Search for the cell housing the specified text and yield its (X, Y) center coordinate. 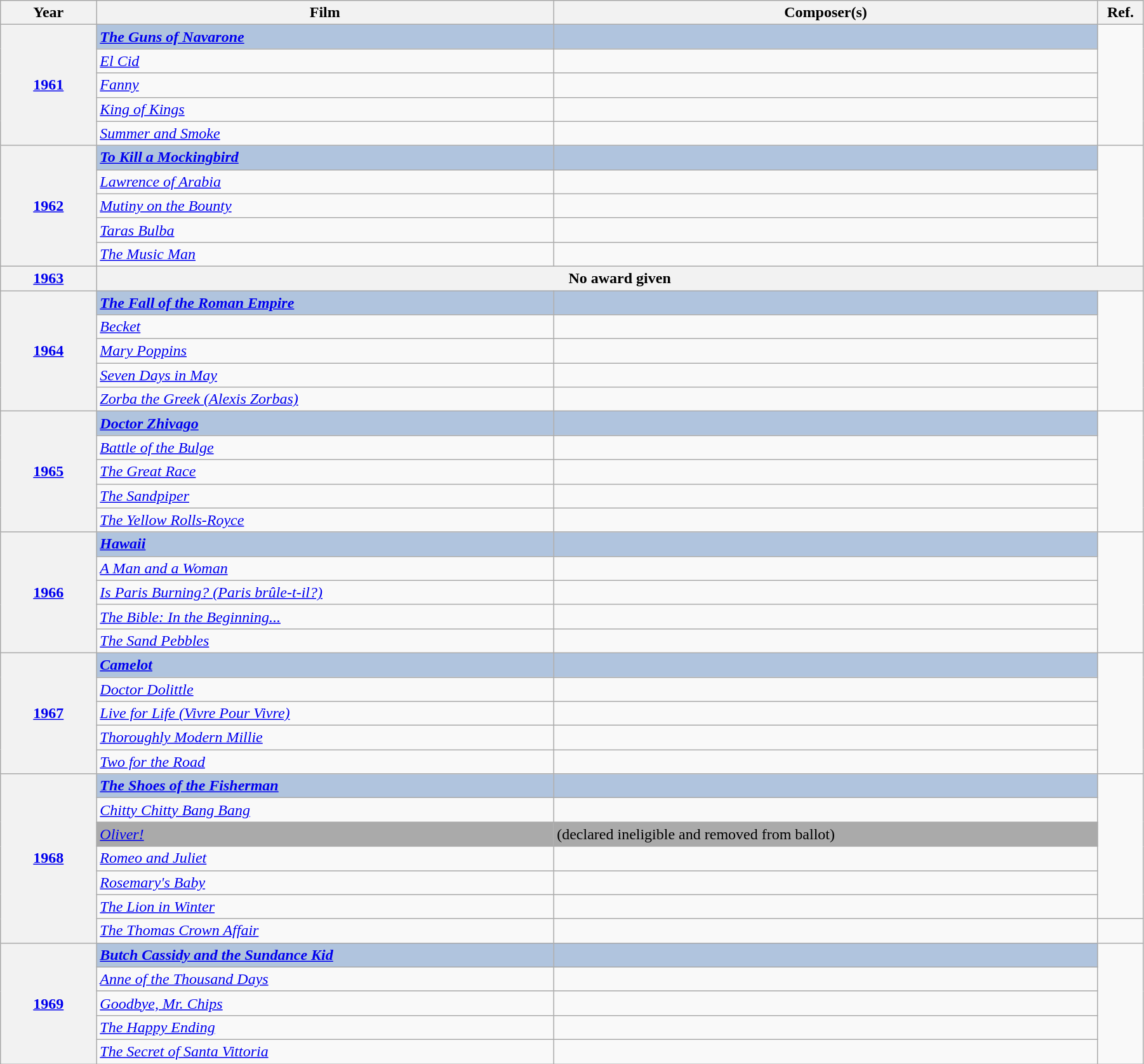
Mary Poppins (325, 351)
Becket (325, 327)
Mutiny on the Bounty (325, 206)
Anne of the Thousand Days (325, 979)
Lawrence of Arabia (325, 182)
Zorba the Greek (Alexis Zorbas) (325, 399)
The Music Man (325, 254)
The Guns of Navarone (325, 37)
1965 (48, 472)
The Thomas Crown Affair (325, 931)
1964 (48, 351)
The Yellow Rolls-Royce (325, 520)
Is Paris Burning? (Paris brûle-t-il?) (325, 592)
Camelot (325, 665)
The Secret of Santa Vittoria (325, 1051)
Year (48, 13)
The Lion in Winter (325, 907)
Doctor Zhivago (325, 423)
Goodbye, Mr. Chips (325, 1003)
Taras Bulba (325, 230)
Hawaii (325, 544)
1963 (48, 278)
Live for Life (Vivre Pour Vivre) (325, 714)
Butch Cassidy and the Sundance Kid (325, 955)
King of Kings (325, 109)
1966 (48, 592)
To Kill a Mockingbird (325, 157)
Thoroughly Modern Millie (325, 738)
Ref. (1120, 13)
The Sandpiper (325, 496)
Composer(s) (826, 13)
Film (325, 13)
Two for the Road (325, 762)
Summer and Smoke (325, 133)
Doctor Dolittle (325, 689)
The Shoes of the Fisherman (325, 786)
The Bible: In the Beginning... (325, 616)
1961 (48, 85)
A Man and a Woman (325, 568)
The Sand Pebbles (325, 641)
The Fall of the Roman Empire (325, 303)
Fanny (325, 85)
(declared ineligible and removed from ballot) (826, 834)
1962 (48, 206)
The Happy Ending (325, 1027)
El Cid (325, 61)
Seven Days in May (325, 375)
1968 (48, 858)
1969 (48, 1003)
Chitty Chitty Bang Bang (325, 810)
Rosemary's Baby (325, 882)
Oliver! (325, 834)
Romeo and Juliet (325, 858)
Battle of the Bulge (325, 448)
The Great Race (325, 472)
No award given (620, 278)
1967 (48, 713)
